Search for the cell housing the specified text and yield its [x, y] center coordinate. 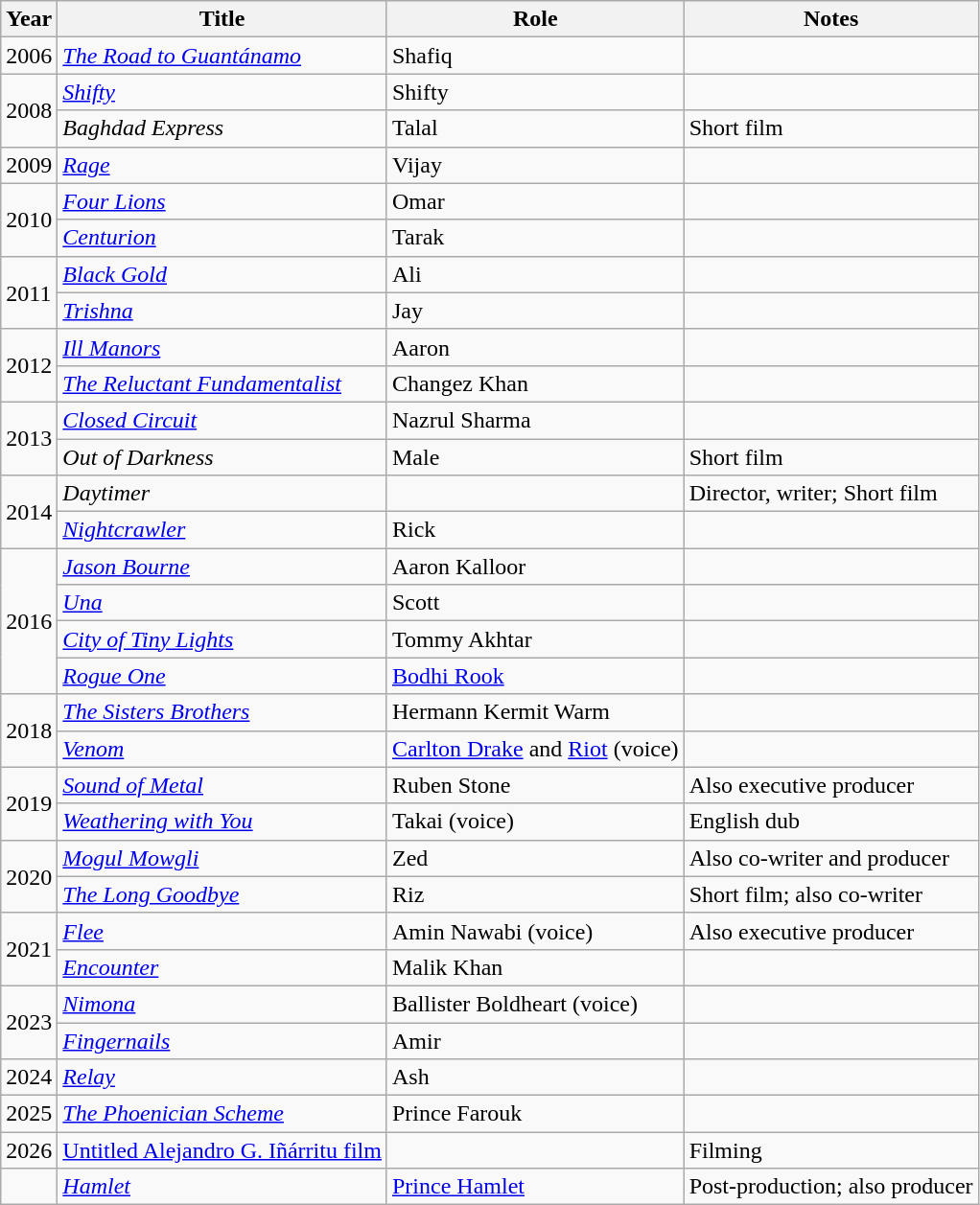
Rage [222, 165]
Closed Circuit [222, 420]
Hermann Kermit Warm [535, 712]
Male [535, 457]
Aaron Kalloor [535, 567]
2013 [29, 438]
The Road to Guantánamo [222, 56]
Centurion [222, 238]
Jason Bourne [222, 567]
Short film; also co-writer [830, 894]
Weathering with You [222, 822]
2014 [29, 512]
2006 [29, 56]
Title [222, 19]
2010 [29, 220]
Nimona [222, 1004]
Nightcrawler [222, 530]
Talal [535, 128]
Aaron [535, 347]
Tommy Akhtar [535, 639]
Daytimer [222, 494]
Una [222, 603]
Role [535, 19]
Riz [535, 894]
Carlton Drake and Riot (voice) [535, 749]
Ash [535, 1078]
Changez Khan [535, 383]
Ill Manors [222, 347]
Out of Darkness [222, 457]
Filming [830, 1150]
The Sisters Brothers [222, 712]
2008 [29, 110]
Rogue One [222, 676]
Venom [222, 749]
2023 [29, 1022]
2020 [29, 876]
Omar [535, 201]
The Long Goodbye [222, 894]
Sound of Metal [222, 785]
2024 [29, 1078]
Hamlet [222, 1187]
Jay [535, 311]
Tarak [535, 238]
Takai (voice) [535, 822]
Amin Nawabi (voice) [535, 931]
2025 [29, 1114]
2012 [29, 365]
2009 [29, 165]
Director, writer; Short film [830, 494]
Prince Hamlet [535, 1187]
Relay [222, 1078]
2019 [29, 803]
Encounter [222, 967]
Post-production; also producer [830, 1187]
Shafiq [535, 56]
Ballister Boldheart (voice) [535, 1004]
Nazrul Sharma [535, 420]
Flee [222, 931]
Zed [535, 858]
Baghdad Express [222, 128]
Ruben Stone [535, 785]
2026 [29, 1150]
Rick [535, 530]
Trishna [222, 311]
Amir [535, 1040]
2018 [29, 730]
Fingernails [222, 1040]
2021 [29, 949]
Malik Khan [535, 967]
Vijay [535, 165]
Prince Farouk [535, 1114]
Black Gold [222, 274]
The Phoenician Scheme [222, 1114]
City of Tiny Lights [222, 639]
Four Lions [222, 201]
Ali [535, 274]
Year [29, 19]
Untitled Alejandro G. Iñárritu film [222, 1150]
2011 [29, 292]
Scott [535, 603]
Mogul Mowgli [222, 858]
Notes [830, 19]
Also co-writer and producer [830, 858]
The Reluctant Fundamentalist [222, 383]
2016 [29, 621]
English dub [830, 822]
Bodhi Rook [535, 676]
